From the cell containing the given text, extract its center point as [x, y] coordinate. 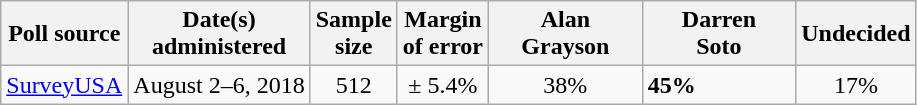
Samplesize [354, 34]
45% [719, 85]
17% [856, 85]
512 [354, 85]
August 2–6, 2018 [219, 85]
Poll source [64, 34]
Date(s)administered [219, 34]
Marginof error [442, 34]
38% [566, 85]
Undecided [856, 34]
± 5.4% [442, 85]
AlanGrayson [566, 34]
SurveyUSA [64, 85]
DarrenSoto [719, 34]
